For the text-containing cell, return its midpoint in [x, y] coordinate format. 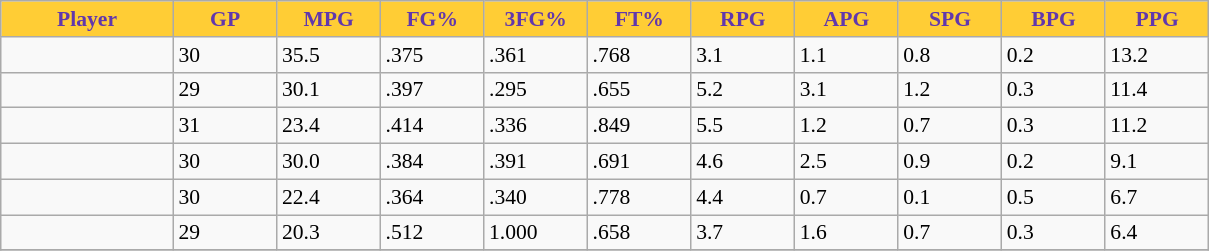
5.2 [743, 90]
.384 [432, 162]
.361 [536, 55]
.849 [640, 126]
35.5 [329, 55]
0.9 [950, 162]
30.0 [329, 162]
22.4 [329, 197]
1.1 [847, 55]
11.4 [1157, 90]
.295 [536, 90]
.655 [640, 90]
.778 [640, 197]
.340 [536, 197]
.768 [640, 55]
5.5 [743, 126]
6.4 [1157, 233]
.364 [432, 197]
.397 [432, 90]
0.8 [950, 55]
RPG [743, 19]
20.3 [329, 233]
APG [847, 19]
0.5 [1054, 197]
SPG [950, 19]
PPG [1157, 19]
.391 [536, 162]
.691 [640, 162]
3.7 [743, 233]
Player [88, 19]
1.6 [847, 233]
.512 [432, 233]
2.5 [847, 162]
BPG [1054, 19]
GP [225, 19]
30.1 [329, 90]
6.7 [1157, 197]
9.1 [1157, 162]
4.6 [743, 162]
4.4 [743, 197]
0.1 [950, 197]
MPG [329, 19]
.336 [536, 126]
1.000 [536, 233]
.658 [640, 233]
FT% [640, 19]
11.2 [1157, 126]
31 [225, 126]
.375 [432, 55]
13.2 [1157, 55]
23.4 [329, 126]
.414 [432, 126]
FG% [432, 19]
3FG% [536, 19]
